Extract the (X, Y) coordinate from the center of the cell holding the provided text.  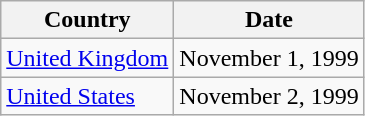
United Kingdom (88, 58)
November 2, 1999 (269, 96)
United States (88, 96)
Country (88, 20)
November 1, 1999 (269, 58)
Date (269, 20)
